Locate the cell with the specified text and output its (X, Y) center coordinate. 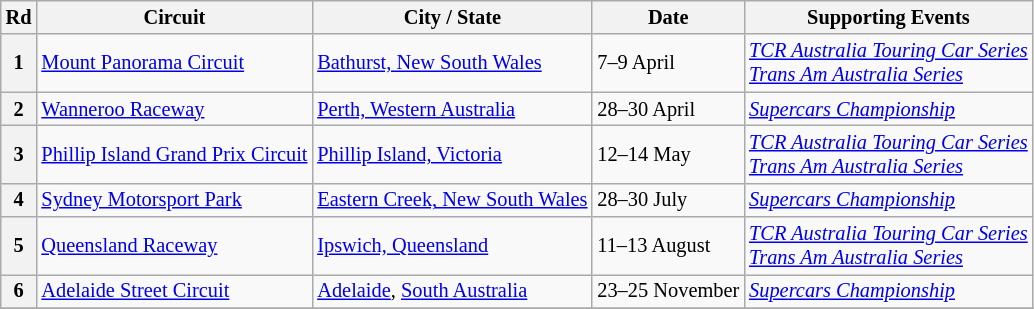
Mount Panorama Circuit (174, 63)
Adelaide Street Circuit (174, 291)
Queensland Raceway (174, 246)
23–25 November (668, 291)
Phillip Island Grand Prix Circuit (174, 154)
City / State (452, 17)
Bathurst, New South Wales (452, 63)
Sydney Motorsport Park (174, 200)
1 (19, 63)
28–30 July (668, 200)
11–13 August (668, 246)
4 (19, 200)
Ipswich, Queensland (452, 246)
6 (19, 291)
Wanneroo Raceway (174, 109)
Perth, Western Australia (452, 109)
12–14 May (668, 154)
5 (19, 246)
3 (19, 154)
Adelaide, South Australia (452, 291)
Phillip Island, Victoria (452, 154)
Supporting Events (888, 17)
Rd (19, 17)
Eastern Creek, New South Wales (452, 200)
Circuit (174, 17)
28–30 April (668, 109)
2 (19, 109)
7–9 April (668, 63)
Date (668, 17)
